Return (X, Y) of the center of cell containing provided text 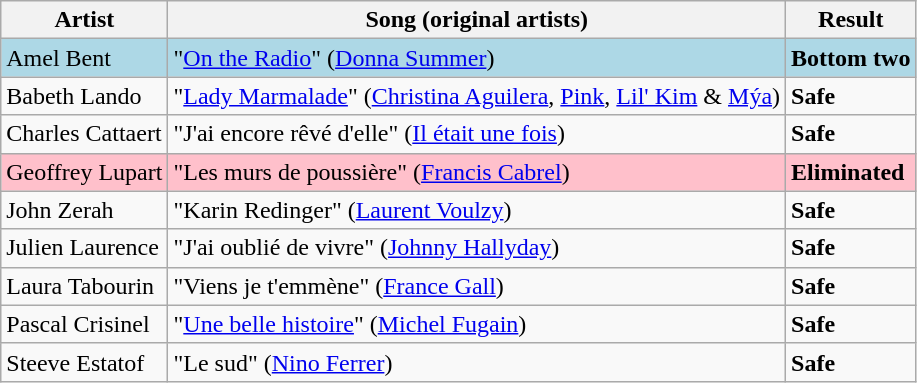
Bottom two (851, 58)
Laura Tabourin (84, 286)
"Les murs de poussière" (Francis Cabrel) (477, 172)
Artist (84, 20)
"J'ai encore rêvé d'elle" (Il était une fois) (477, 134)
Julien Laurence (84, 248)
Eliminated (851, 172)
"Lady Marmalade" (Christina Aguilera, Pink, Lil' Kim & Mýa) (477, 96)
"Une belle histoire" (Michel Fugain) (477, 324)
Babeth Lando (84, 96)
"Viens je t'emmène" (France Gall) (477, 286)
Result (851, 20)
"Le sud" (Nino Ferrer) (477, 362)
John Zerah (84, 210)
Charles Cattaert (84, 134)
Amel Bent (84, 58)
Geoffrey Lupart (84, 172)
Pascal Crisinel (84, 324)
"On the Radio" (Donna Summer) (477, 58)
Steeve Estatof (84, 362)
"Karin Redinger" (Laurent Voulzy) (477, 210)
Song (original artists) (477, 20)
"J'ai oublié de vivre" (Johnny Hallyday) (477, 248)
